Determine the [x, y] coordinate at the center of the cell enclosing the given text.  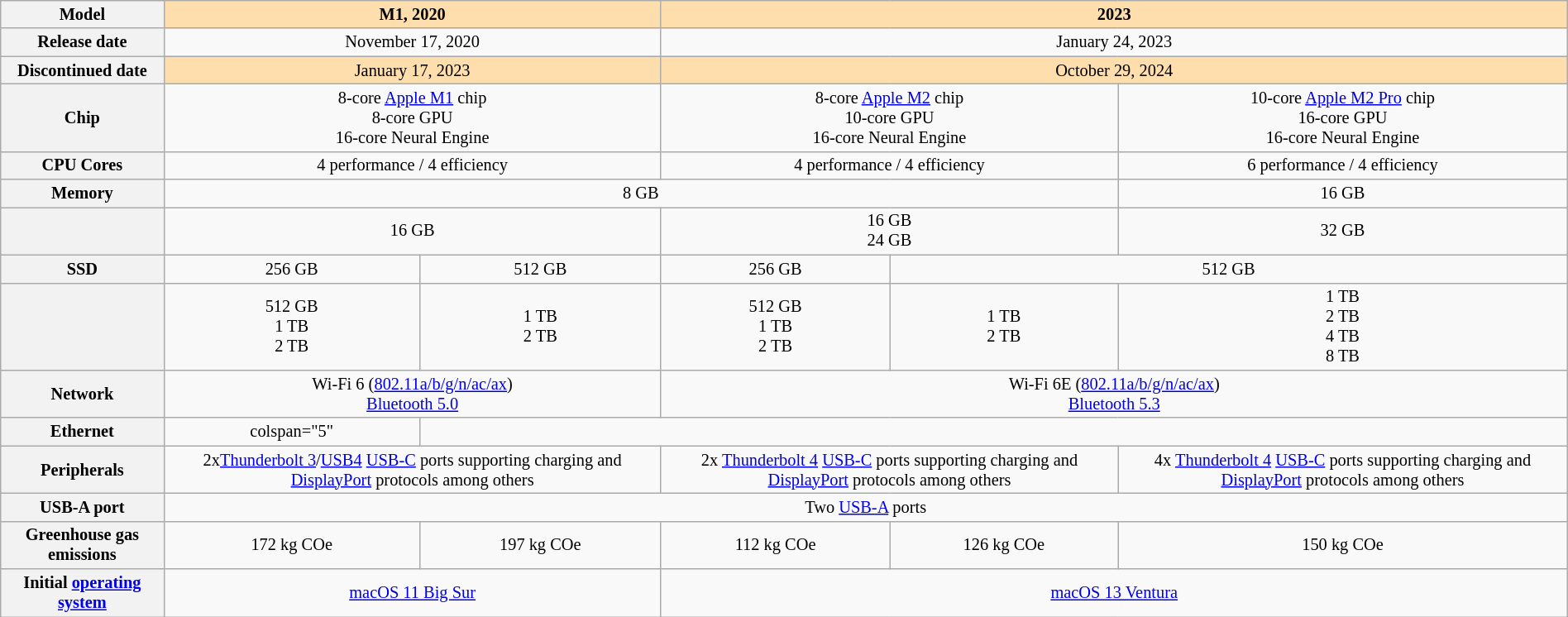
October 29, 2024 [1114, 70]
32 GB [1343, 231]
6 performance / 4 efficiency [1343, 165]
2023 [1114, 14]
Wi-Fi 6E (802.11a/b/g/n/ac/ax)Bluetooth 5.3 [1114, 394]
8-core Apple M1 chip8-core GPU16-core Neural Engine [412, 117]
Ethernet [83, 432]
SSD [83, 269]
January 17, 2023 [412, 70]
macOS 13 Ventura [1114, 593]
November 17, 2020 [412, 42]
colspan="5" [291, 432]
Model [83, 14]
Discontinued date [83, 70]
10-core Apple M2 Pro chip16-core GPU16-core Neural Engine [1343, 117]
197 kg COe [540, 545]
January 24, 2023 [1114, 42]
2xThunderbolt 3/USB4 USB-C ports supporting charging and DisplayPort protocols among others [412, 470]
Initial operating system [83, 593]
172 kg COe [291, 545]
4x Thunderbolt 4 USB-C ports supporting charging and DisplayPort protocols among others [1343, 470]
Release date [83, 42]
Wi-Fi 6 (802.11a/b/g/n/ac/ax)Bluetooth 5.0 [412, 394]
2x Thunderbolt 4 USB-C ports supporting charging and DisplayPort protocols among others [890, 470]
8 GB [641, 194]
Greenhouse gas emissions [83, 545]
126 kg COe [1004, 545]
Network [83, 394]
1 TB2 TB4 TB8 TB [1343, 327]
M1, 2020 [412, 14]
16 GB24 GB [890, 231]
CPU Cores [83, 165]
Memory [83, 194]
macOS 11 Big Sur [412, 593]
112 kg COe [776, 545]
150 kg COe [1343, 545]
Chip [83, 117]
8-core Apple M2 chip10-core GPU16-core Neural Engine [890, 117]
Peripherals [83, 470]
Two USB-A ports [865, 507]
USB-A port [83, 507]
